From the cell containing the given text, extract its center point as [X, Y] coordinate. 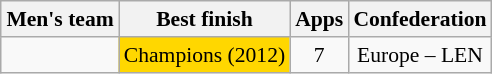
Champions (2012) [204, 55]
Best finish [204, 19]
Apps [319, 19]
Confederation [420, 19]
Men's team [60, 19]
7 [319, 55]
Europe – LEN [420, 55]
